From the cell containing the given text, extract its center point as (x, y) coordinate. 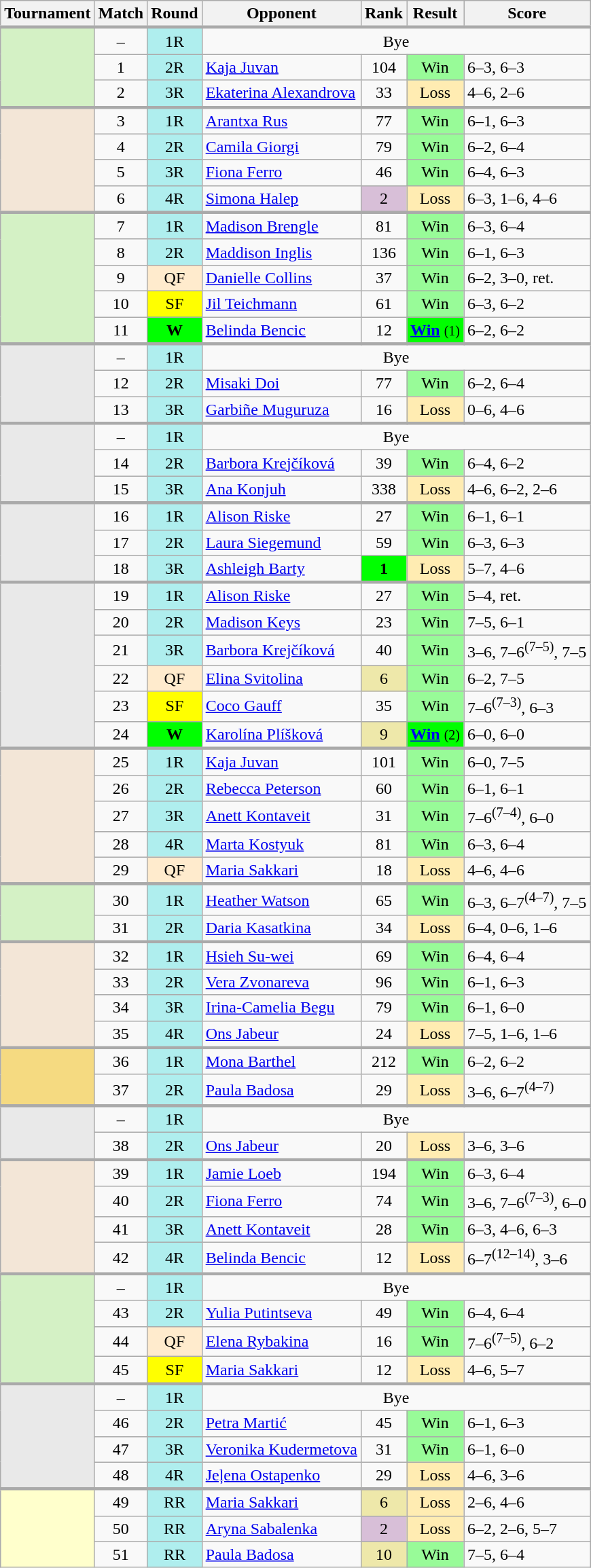
4 (121, 147)
0–6, 4–6 (527, 410)
4–6, 5–7 (527, 1370)
Veronika Kudermetova (281, 1449)
65 (383, 900)
3–6, 7–6(7–5), 7–5 (527, 651)
101 (383, 762)
96 (383, 982)
51 (121, 1554)
Rank (383, 14)
7–6(7–5), 6–2 (527, 1342)
4–6, 2–6 (527, 94)
3 (121, 121)
50 (121, 1529)
Danielle Collins (281, 278)
6–4, 0–6, 1–6 (527, 929)
36 (121, 1061)
6–0, 6–0 (527, 735)
Jamie Loeb (281, 1173)
Ana Konjuh (281, 490)
Garbiñe Muguruza (281, 410)
11 (121, 330)
4–6, 3–6 (527, 1476)
4–6, 4–6 (527, 871)
44 (121, 1342)
Rebecca Peterson (281, 788)
Mona Barthel (281, 1061)
338 (383, 490)
26 (121, 788)
7–6(7–3), 6–3 (527, 706)
8 (121, 252)
Jeļena Ostapenko (281, 1476)
Misaki Doi (281, 384)
38 (121, 1146)
6–3, 6–2 (527, 304)
Win (2) (435, 735)
104 (383, 67)
Jil Teichmann (281, 304)
Laura Siegemund (281, 543)
Aryna Sabalenka (281, 1529)
Madison Brengle (281, 226)
6–3, 6–7(4–7), 7–5 (527, 900)
6–2, 2–6, 5–7 (527, 1529)
3–6, 3–6 (527, 1146)
6–2, 3–0, ret. (527, 278)
13 (121, 410)
Vera Zvonareva (281, 982)
Round (175, 14)
43 (121, 1313)
Win (1) (435, 330)
Result (435, 14)
Opponent (281, 14)
Tournament (48, 14)
5 (121, 172)
2–6, 4–6 (527, 1503)
Elina Svitolina (281, 678)
4–6, 6–2, 2–6 (527, 490)
7–6(7–4), 6–0 (527, 816)
59 (383, 543)
Petra Martić (281, 1423)
Camila Giorgi (281, 147)
Hsieh Su-wei (281, 955)
Arantxa Rus (281, 121)
6–2, 7–5 (527, 678)
Marta Kostyuk (281, 844)
Ekaterina Alexandrova (281, 94)
Score (527, 14)
5–7, 4–6 (527, 569)
Yulia Putintseva (281, 1313)
136 (383, 252)
Daria Kasatkina (281, 929)
3–6, 6–7(4–7) (527, 1090)
Ashleigh Barty (281, 569)
Heather Watson (281, 900)
42 (121, 1258)
30 (121, 900)
Madison Keys (281, 622)
Elena Rybakina (281, 1342)
194 (383, 1173)
Coco Gauff (281, 706)
41 (121, 1230)
6–4, 6–3 (527, 172)
47 (121, 1449)
Karolína Plíšková (281, 735)
14 (121, 463)
6–3, 1–6, 4–6 (527, 199)
Match (121, 14)
7–5, 6–4 (527, 1554)
32 (121, 955)
60 (383, 788)
61 (383, 304)
25 (121, 762)
7–5, 1–6, 1–6 (527, 1034)
3–6, 7–6(7–3), 6–0 (527, 1202)
6–4, 6–2 (527, 463)
6–7(12–14), 3–6 (527, 1258)
15 (121, 490)
Simona Halep (281, 199)
5–4, ret. (527, 596)
7–5, 6–1 (527, 622)
Maddison Inglis (281, 252)
21 (121, 651)
212 (383, 1061)
69 (383, 955)
Irina-Camelia Begu (281, 1008)
6–3, 4–6, 6–3 (527, 1230)
22 (121, 678)
6–0, 7–5 (527, 762)
48 (121, 1476)
7 (121, 226)
74 (383, 1202)
17 (121, 543)
19 (121, 596)
